Identify which cell holds the provided text, then report its (x, y) central coordinate. 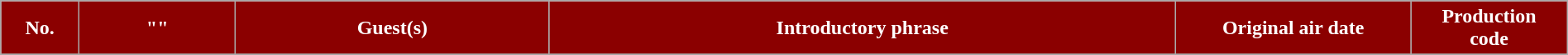
Original air date (1293, 28)
Guest(s) (392, 28)
"" (157, 28)
Introductory phrase (863, 28)
Production code (1489, 28)
No. (40, 28)
